Return (X, Y) of the center of cell containing provided text 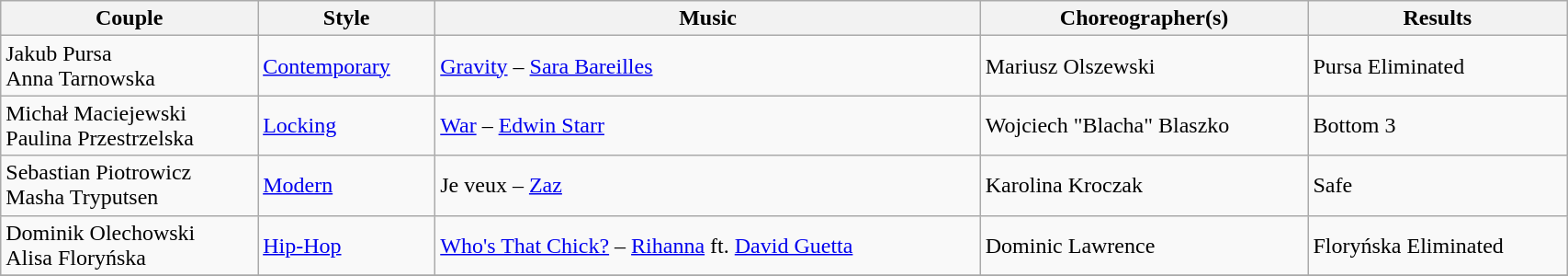
Modern (347, 186)
Style (347, 18)
Music (707, 18)
Contemporary (347, 66)
Gravity – Sara Bareilles (707, 66)
Who's That Chick? – Rihanna ft. David Guetta (707, 245)
Floryńska Eliminated (1438, 245)
Karolina Kroczak (1145, 186)
Je veux – Zaz (707, 186)
Wojciech "Blacha" Blaszko (1145, 125)
Couple (130, 18)
Bottom 3 (1438, 125)
Sebastian PiotrowiczMasha Tryputsen (130, 186)
Safe (1438, 186)
Jakub PursaAnna Tarnowska (130, 66)
Pursa Eliminated (1438, 66)
Choreographer(s) (1145, 18)
Mariusz Olszewski (1145, 66)
Locking (347, 125)
Michał MaciejewskiPaulina Przestrzelska (130, 125)
Dominik OlechowskiAlisa Floryńska (130, 245)
Hip-Hop (347, 245)
Dominic Lawrence (1145, 245)
War – Edwin Starr (707, 125)
Results (1438, 18)
